Scan for the cell matching the given text and deliver its [x, y] coordinate at center. 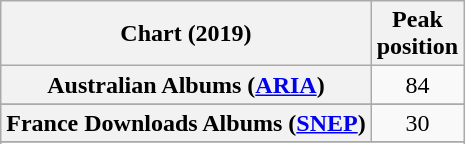
France Downloads Albums (SNEP) [186, 123]
Australian Albums (ARIA) [186, 85]
Chart (2019) [186, 34]
30 [417, 123]
84 [417, 85]
Peakposition [417, 34]
